Return the (X, Y) coordinate for the center point of the cell that contains the specified text.  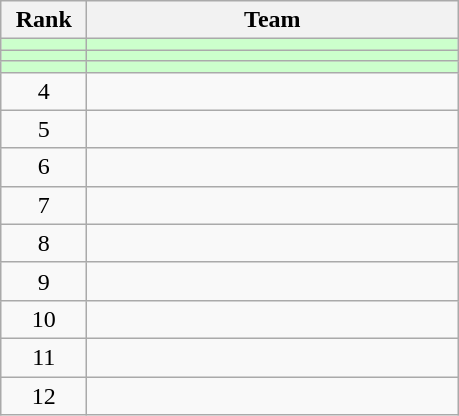
Team (272, 20)
7 (44, 205)
8 (44, 243)
9 (44, 281)
5 (44, 129)
12 (44, 395)
Rank (44, 20)
10 (44, 319)
6 (44, 167)
11 (44, 357)
4 (44, 91)
